Capture the cell that displays the provided text and extract its [x, y] central coordinate. 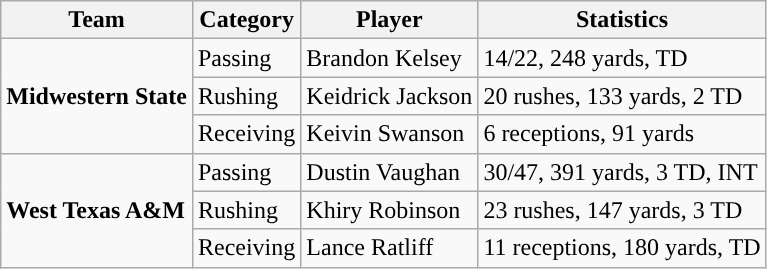
West Texas A&M [97, 210]
6 receptions, 91 yards [622, 134]
Lance Ratliff [390, 248]
11 receptions, 180 yards, TD [622, 248]
Player [390, 20]
30/47, 391 yards, 3 TD, INT [622, 172]
23 rushes, 147 yards, 3 TD [622, 210]
14/22, 248 yards, TD [622, 58]
Category [246, 20]
20 rushes, 133 yards, 2 TD [622, 96]
Keivin Swanson [390, 134]
Khiry Robinson [390, 210]
Midwestern State [97, 96]
Team [97, 20]
Statistics [622, 20]
Keidrick Jackson [390, 96]
Brandon Kelsey [390, 58]
Dustin Vaughan [390, 172]
